Return the [X, Y] coordinate for the center point of the cell that contains the specified text.  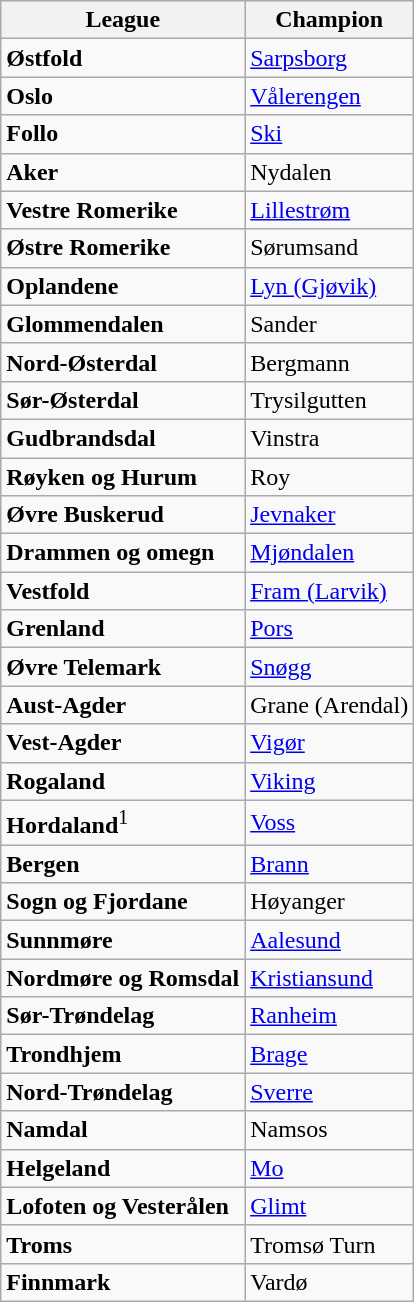
Lofoten og Vesterålen [123, 1206]
Lillestrøm [330, 210]
Mo [330, 1168]
Ranheim [330, 1016]
Fram (Larvik) [330, 591]
Helgeland [123, 1168]
Ski [330, 134]
Trysilgutten [330, 400]
Oplandene [123, 286]
Sogn og Fjordane [123, 902]
Vest-Agder [123, 743]
Aust-Agder [123, 705]
Sunnmøre [123, 940]
Vigør [330, 743]
Hordaland1 [123, 822]
Glommendalen [123, 324]
Drammen og omegn [123, 553]
Sør-Trøndelag [123, 1016]
Nord-Trøndelag [123, 1092]
Øvre Telemark [123, 667]
Vinstra [330, 438]
Voss [330, 822]
Aker [123, 172]
Roy [330, 477]
Finnmark [123, 1282]
Kristiansund [330, 978]
Mjøndalen [330, 553]
Troms [123, 1244]
Jevnaker [330, 515]
Follo [123, 134]
Østre Romerike [123, 248]
Nord-Østerdal [123, 362]
Grane (Arendal) [330, 705]
Lyn (Gjøvik) [330, 286]
Brage [330, 1054]
Champion [330, 20]
Rogaland [123, 781]
Sarpsborg [330, 58]
Bergmann [330, 362]
Vålerengen [330, 96]
Sør-Østerdal [123, 400]
Grenland [123, 629]
Aalesund [330, 940]
Pors [330, 629]
Vestre Romerike [123, 210]
Namdal [123, 1130]
Sverre [330, 1092]
Øvre Buskerud [123, 515]
Østfold [123, 58]
Glimt [330, 1206]
Oslo [123, 96]
Namsos [330, 1130]
Sørumsand [330, 248]
Trondhjem [123, 1054]
Røyken og Hurum [123, 477]
Høyanger [330, 902]
Viking [330, 781]
Bergen [123, 864]
Vardø [330, 1282]
Snøgg [330, 667]
Nydalen [330, 172]
Gudbrandsdal [123, 438]
Brann [330, 864]
Nordmøre og Romsdal [123, 978]
Sander [330, 324]
Tromsø Turn [330, 1244]
Vestfold [123, 591]
League [123, 20]
